Provide the (x, y) coordinate of the cell's center where the given text is located.  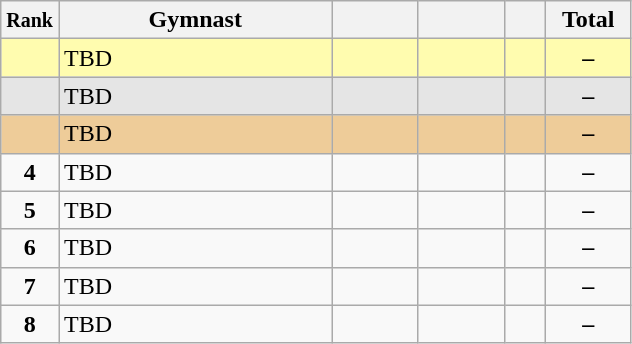
Gymnast (195, 20)
8 (30, 324)
5 (30, 210)
Rank (30, 20)
6 (30, 248)
Total (588, 20)
7 (30, 286)
4 (30, 172)
